From the cell containing the given text, extract its center point as (x, y) coordinate. 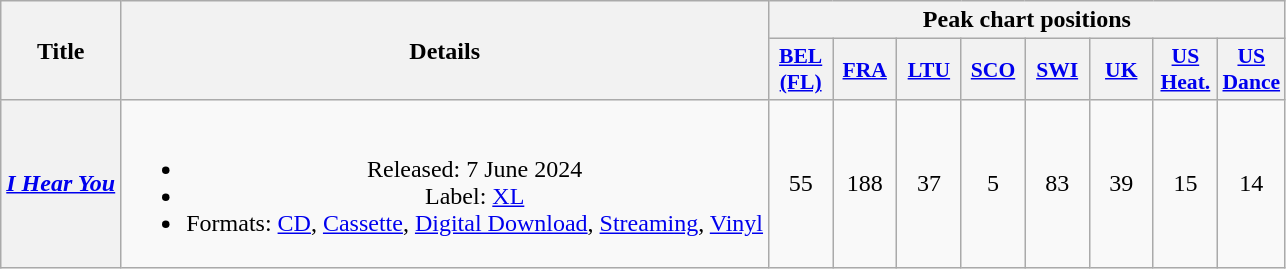
SWI (1057, 70)
BEL(FL) (801, 70)
39 (1121, 184)
FRA (865, 70)
UK (1121, 70)
Title (61, 50)
Details (445, 50)
I Hear You (61, 184)
83 (1057, 184)
188 (865, 184)
15 (1185, 184)
LTU (929, 70)
USDance (1251, 70)
5 (993, 184)
Released: 7 June 2024Label: XLFormats: CD, Cassette, Digital Download, Streaming, Vinyl (445, 184)
SCO (993, 70)
14 (1251, 184)
55 (801, 184)
USHeat. (1185, 70)
Peak chart positions (1028, 20)
37 (929, 184)
